Find where the given text appears and provide that cell's center as (x, y) coordinate. 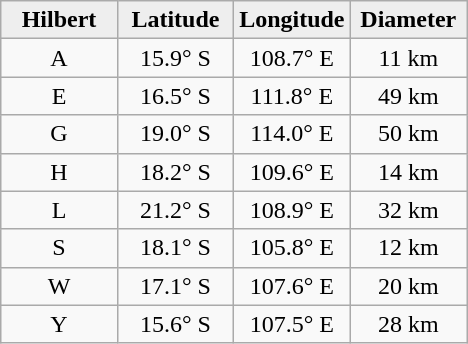
28 km (408, 324)
11 km (408, 58)
Longitude (292, 20)
A (59, 58)
20 km (408, 286)
Y (59, 324)
Diameter (408, 20)
18.1° S (175, 248)
S (59, 248)
E (59, 96)
108.9° E (292, 210)
18.2° S (175, 172)
12 km (408, 248)
W (59, 286)
107.6° E (292, 286)
15.6° S (175, 324)
21.2° S (175, 210)
14 km (408, 172)
107.5° E (292, 324)
49 km (408, 96)
H (59, 172)
L (59, 210)
15.9° S (175, 58)
32 km (408, 210)
19.0° S (175, 134)
111.8° E (292, 96)
109.6° E (292, 172)
114.0° E (292, 134)
105.8° E (292, 248)
17.1° S (175, 286)
50 km (408, 134)
G (59, 134)
Latitude (175, 20)
108.7° E (292, 58)
16.5° S (175, 96)
Hilbert (59, 20)
